Search for the cell housing the specified text and yield its [x, y] center coordinate. 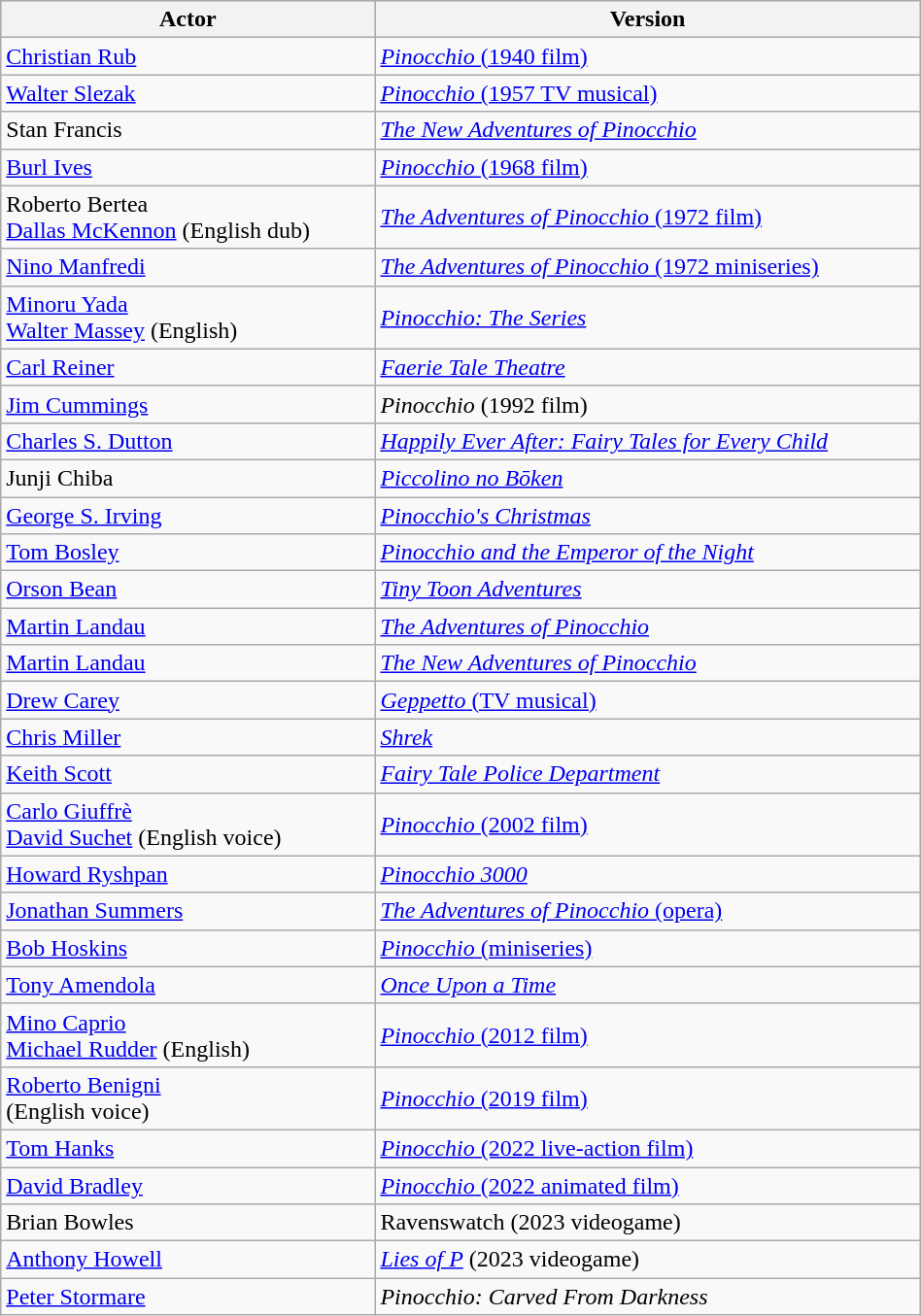
George S. Irving [188, 516]
The Adventures of Pinocchio (opera) [647, 911]
Ravenswatch (2023 videogame) [647, 1223]
Mino CaprioMichael Rudder (English) [188, 1035]
Brian Bowles [188, 1223]
Burl Ives [188, 167]
Carlo GiuffrèDavid Suchet (English voice) [188, 824]
Pinocchio (2022 animated film) [647, 1186]
Pinocchio (2019 film) [647, 1097]
Pinocchio (1940 film) [647, 56]
Piccolino no Bōken [647, 478]
Faerie Tale Theatre [647, 367]
Carl Reiner [188, 367]
Pinocchio (miniseries) [647, 948]
Pinocchio (2012 film) [647, 1035]
Christian Rub [188, 56]
Geppetto (TV musical) [647, 700]
Pinocchio (1992 film) [647, 404]
Orson Bean [188, 590]
Pinocchio (2022 live-action film) [647, 1148]
Once Upon a Time [647, 985]
Happily Ever After: Fairy Tales for Every Child [647, 441]
Pinocchio's Christmas [647, 516]
Stan Francis [188, 130]
Shrek [647, 737]
Pinocchio: The Series [647, 317]
Tom Bosley [188, 553]
Nino Manfredi [188, 267]
Pinocchio (2002 film) [647, 824]
Pinocchio (1957 TV musical) [647, 93]
Tom Hanks [188, 1148]
Bob Hoskins [188, 948]
Drew Carey [188, 700]
The Adventures of Pinocchio [647, 626]
Lies of P (2023 videogame) [647, 1260]
Peter Stormare [188, 1297]
Fairy Tale Police Department [647, 774]
Pinocchio 3000 [647, 874]
Minoru YadaWalter Massey (English) [188, 317]
Chris Miller [188, 737]
Walter Slezak [188, 93]
The Adventures of Pinocchio (1972 miniseries) [647, 267]
Pinocchio and the Emperor of the Night [647, 553]
The Adventures of Pinocchio (1972 film) [647, 218]
Anthony Howell [188, 1260]
Charles S. Dutton [188, 441]
Pinocchio (1968 film) [647, 167]
Keith Scott [188, 774]
Jim Cummings [188, 404]
Tony Amendola [188, 985]
Actor [188, 19]
Howard Ryshpan [188, 874]
Tiny Toon Adventures [647, 590]
Version [647, 19]
Pinocchio: Carved From Darkness [647, 1297]
Junji Chiba [188, 478]
Roberto BerteaDallas McKennon (English dub) [188, 218]
Jonathan Summers [188, 911]
Roberto Benigni (English voice) [188, 1097]
David Bradley [188, 1186]
